Capture the cell that displays the provided text and extract its (x, y) central coordinate. 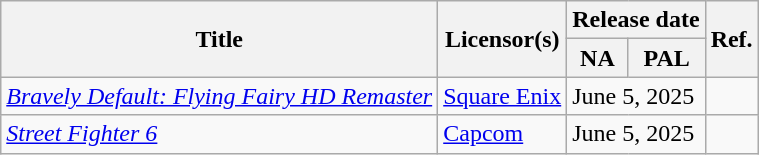
Ref. (732, 39)
Title (220, 39)
PAL (666, 58)
Square Enix (502, 96)
NA (598, 58)
Licensor(s) (502, 39)
Street Fighter 6 (220, 134)
Release date (636, 20)
Capcom (502, 134)
Bravely Default: Flying Fairy HD Remaster (220, 96)
